Identify which cell holds the provided text, then report its (X, Y) central coordinate. 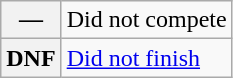
— (31, 20)
Did not finish (146, 58)
DNF (31, 58)
Did not compete (146, 20)
